Pinpoint the cell where the given text exists, returning its [X, Y] midpoint coordinate. 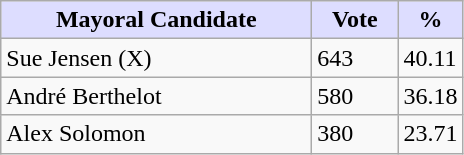
23.71 [430, 134]
380 [355, 134]
Vote [355, 20]
643 [355, 58]
36.18 [430, 96]
André Berthelot [156, 96]
Mayoral Candidate [156, 20]
Alex Solomon [156, 134]
580 [355, 96]
% [430, 20]
40.11 [430, 58]
Sue Jensen (X) [156, 58]
